Output the (X, Y) coordinate of the center of the cell containing the given text.  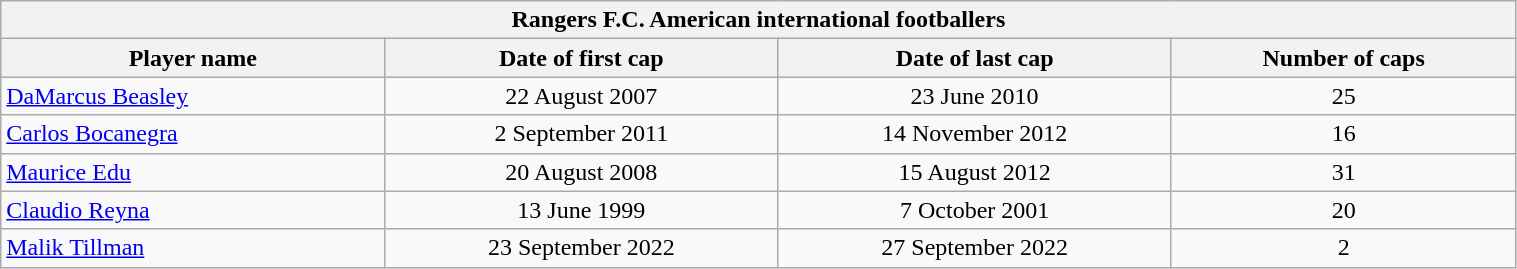
22 August 2007 (582, 96)
27 September 2022 (974, 248)
Maurice Edu (193, 172)
Carlos Bocanegra (193, 134)
Number of caps (1344, 58)
23 September 2022 (582, 248)
20 August 2008 (582, 172)
15 August 2012 (974, 172)
Date of first cap (582, 58)
13 June 1999 (582, 210)
16 (1344, 134)
31 (1344, 172)
Player name (193, 58)
Claudio Reyna (193, 210)
7 October 2001 (974, 210)
20 (1344, 210)
2 September 2011 (582, 134)
25 (1344, 96)
14 November 2012 (974, 134)
23 June 2010 (974, 96)
Malik Tillman (193, 248)
Date of last cap (974, 58)
Rangers F.C. American international footballers (758, 20)
DaMarcus Beasley (193, 96)
2 (1344, 248)
